Pinpoint the cell where the given text exists, returning its [x, y] midpoint coordinate. 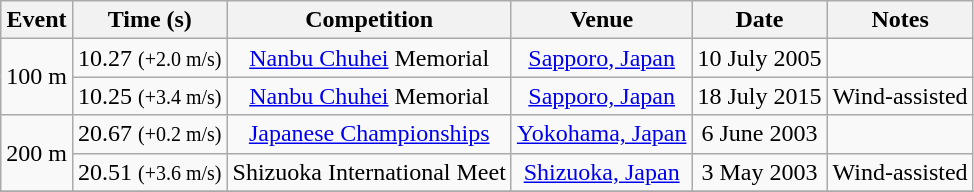
200 m [37, 153]
6 June 2003 [760, 134]
Event [37, 20]
Venue [602, 20]
20.51 (+3.6 m/s) [150, 172]
10.25 (+3.4 m/s) [150, 96]
Time (s) [150, 20]
Date [760, 20]
Shizuoka International Meet [369, 172]
Competition [369, 20]
Japanese Championships [369, 134]
100 m [37, 77]
Yokohama, Japan [602, 134]
Notes [900, 20]
10 July 2005 [760, 58]
3 May 2003 [760, 172]
18 July 2015 [760, 96]
10.27 (+2.0 m/s) [150, 58]
20.67 (+0.2 m/s) [150, 134]
Shizuoka, Japan [602, 172]
